Find where the given text appears and provide that cell's center as [X, Y] coordinate. 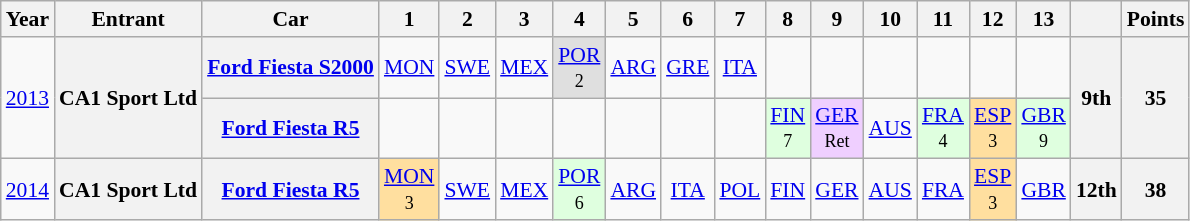
Year [28, 19]
7 [740, 19]
Points [1156, 19]
GRE [688, 68]
9th [1096, 98]
3 [524, 19]
13 [1044, 19]
11 [943, 19]
12 [992, 19]
POR2 [579, 68]
MON3 [410, 190]
FIN7 [788, 128]
2013 [28, 98]
12th [1096, 190]
2014 [28, 190]
GBR9 [1044, 128]
4 [579, 19]
FRA4 [943, 128]
38 [1156, 190]
8 [788, 19]
FRA [943, 190]
GERRet [836, 128]
6 [688, 19]
5 [633, 19]
POR6 [579, 190]
FIN [788, 190]
10 [890, 19]
GER [836, 190]
Entrant [128, 19]
Ford Fiesta S2000 [290, 68]
2 [467, 19]
MON [410, 68]
1 [410, 19]
35 [1156, 98]
GBR [1044, 190]
Car [290, 19]
9 [836, 19]
POL [740, 190]
